Identify which cell holds the provided text, then report its [X, Y] central coordinate. 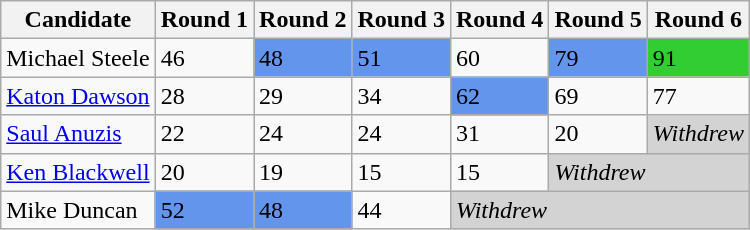
79 [598, 58]
Round 5 [598, 20]
69 [598, 96]
44 [401, 210]
52 [204, 210]
91 [698, 58]
Candidate [78, 20]
28 [204, 96]
60 [499, 58]
77 [698, 96]
51 [401, 58]
29 [303, 96]
Saul Anuzis [78, 134]
Round 6 [698, 20]
Ken Blackwell [78, 172]
19 [303, 172]
34 [401, 96]
31 [499, 134]
Michael Steele [78, 58]
Round 1 [204, 20]
Round 4 [499, 20]
22 [204, 134]
Round 3 [401, 20]
Katon Dawson [78, 96]
62 [499, 96]
Mike Duncan [78, 210]
Round 2 [303, 20]
46 [204, 58]
